Detect which cell encompasses the target text, then output its (X, Y) center coordinate. 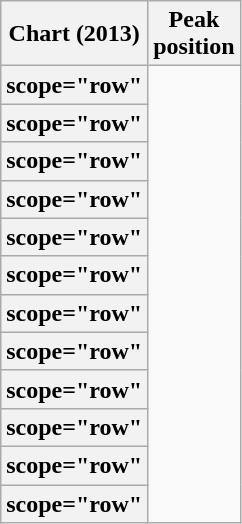
Peakposition (194, 34)
Chart (2013) (74, 34)
